Determine the (X, Y) coordinate at the center of the cell enclosing the given text.  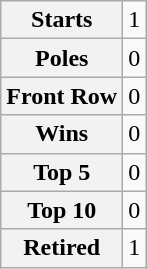
Front Row (62, 96)
Top 5 (62, 172)
Wins (62, 134)
Starts (62, 20)
Top 10 (62, 210)
Poles (62, 58)
Retired (62, 248)
